Provide the [x, y] coordinate of the cell's center where the given text is located.  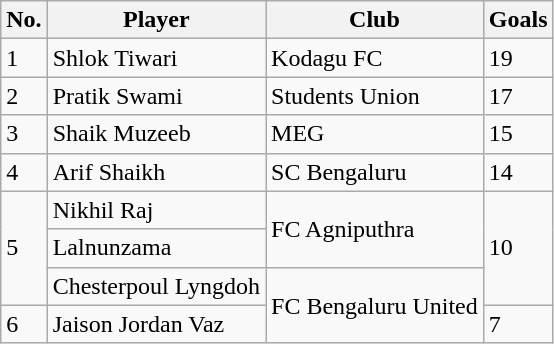
2 [24, 96]
5 [24, 248]
Player [156, 20]
Lalnunzama [156, 248]
Pratik Swami [156, 96]
17 [518, 96]
SC Bengaluru [375, 172]
Chesterpoul Lyngdoh [156, 286]
14 [518, 172]
Students Union [375, 96]
Club [375, 20]
1 [24, 58]
6 [24, 324]
No. [24, 20]
Shlok Tiwari [156, 58]
15 [518, 134]
FC Bengaluru United [375, 305]
Nikhil Raj [156, 210]
Jaison Jordan Vaz [156, 324]
4 [24, 172]
19 [518, 58]
MEG [375, 134]
7 [518, 324]
Shaik Muzeeb [156, 134]
Goals [518, 20]
Kodagu FC [375, 58]
Arif Shaikh [156, 172]
FC Agniputhra [375, 229]
3 [24, 134]
10 [518, 248]
